Return the (X, Y) coordinate for the center point of the cell that contains the specified text.  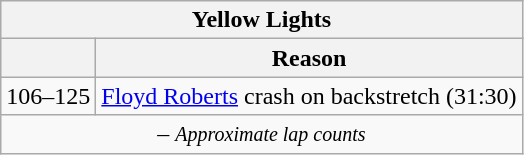
Floyd Roberts crash on backstretch (31:30) (309, 96)
106–125 (48, 96)
Yellow Lights (262, 20)
Reason (309, 58)
– Approximate lap counts (262, 134)
